For the text-containing cell, return its midpoint in [x, y] coordinate format. 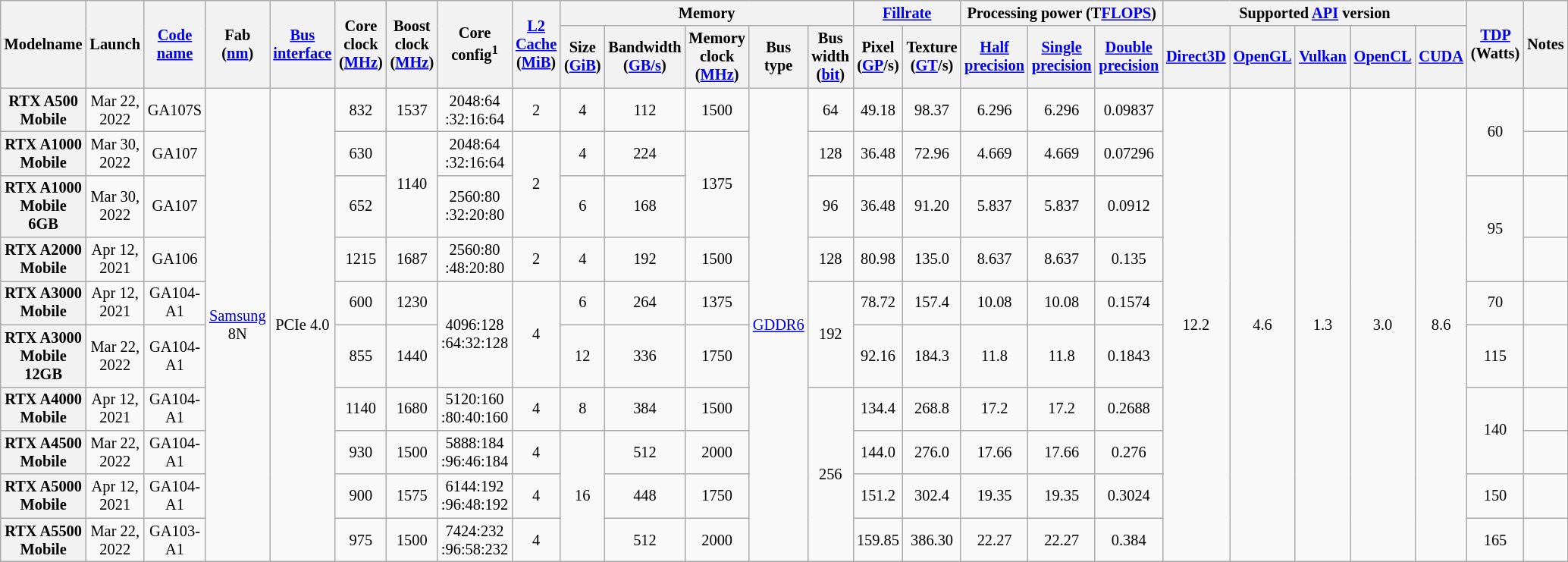
144.0 [878, 452]
RTX A5500 Mobile [44, 540]
276.0 [932, 452]
0.1574 [1128, 303]
5120:160 :80:40:160 [475, 409]
1575 [412, 496]
RTX A3000 Mobile 12GB [44, 356]
GA103-A1 [174, 540]
157.4 [932, 303]
5888:184 :96:46:184 [475, 452]
98.37 [932, 110]
CUDA [1441, 57]
OpenGL [1263, 57]
RTX A4500 Mobile [44, 452]
Bus width (bit) [831, 57]
GA106 [174, 259]
855 [361, 356]
832 [361, 110]
1687 [412, 259]
7424:232 :96:58:232 [475, 540]
151.2 [878, 496]
0.276 [1128, 452]
OpenCL [1383, 57]
TDP (Watts) [1495, 44]
2560:80 :48:20:80 [475, 259]
Pixel (GP/s) [878, 57]
Direct3D [1196, 57]
72.96 [932, 153]
92.16 [878, 356]
1230 [412, 303]
70 [1495, 303]
Fillrate [907, 13]
Texture (GT/s) [932, 57]
Half precision [995, 57]
Bus interface [303, 44]
RTX A2000 Mobile [44, 259]
150 [1495, 496]
16 [582, 496]
GDDR6 [779, 325]
0.3024 [1128, 496]
224 [644, 153]
386.30 [932, 540]
0.1843 [1128, 356]
3.0 [1383, 325]
0.135 [1128, 259]
RTX A4000 Mobile [44, 409]
12.2 [1196, 325]
Double precision [1128, 57]
RTX A500 Mobile [44, 110]
6144:192 :96:48:192 [475, 496]
264 [644, 303]
1680 [412, 409]
900 [361, 496]
8 [582, 409]
0.07296 [1128, 153]
GA107S [174, 110]
L2 Cache (MiB) [536, 44]
1215 [361, 259]
Fab (nm) [237, 44]
134.4 [878, 409]
165 [1495, 540]
4096:128 :64:32:128 [475, 334]
80.98 [878, 259]
Core config1 [475, 44]
RTX A3000 Mobile [44, 303]
Samsung 8N [237, 325]
RTX A5000 Mobile [44, 496]
12 [582, 356]
Bus type [779, 57]
336 [644, 356]
95 [1495, 228]
Size (GiB) [582, 57]
0.09837 [1128, 110]
652 [361, 206]
0.384 [1128, 540]
78.72 [878, 303]
184.3 [932, 356]
Modelname [44, 44]
Vulkan [1322, 57]
140 [1495, 431]
PCIe 4.0 [303, 325]
115 [1495, 356]
RTX A1000 Mobile 6GB [44, 206]
302.4 [932, 496]
112 [644, 110]
448 [644, 496]
60 [1495, 132]
256 [831, 475]
Memory [707, 13]
Supported API version [1315, 13]
1537 [412, 110]
600 [361, 303]
Single precision [1062, 57]
168 [644, 206]
630 [361, 153]
268.8 [932, 409]
930 [361, 452]
Boost clock (MHz) [412, 44]
91.20 [932, 206]
135.0 [932, 259]
4.6 [1263, 325]
Processing power (TFLOPS) [1062, 13]
1440 [412, 356]
Memory clock (MHz) [717, 57]
159.85 [878, 540]
1.3 [1322, 325]
975 [361, 540]
2560:80 :32:20:80 [475, 206]
49.18 [878, 110]
384 [644, 409]
96 [831, 206]
Code name [174, 44]
RTX A1000 Mobile [44, 153]
Bandwidth (GB/s) [644, 57]
0.2688 [1128, 409]
Launch [115, 44]
0.0912 [1128, 206]
Core clock (MHz) [361, 44]
64 [831, 110]
Notes [1545, 44]
8.6 [1441, 325]
